Locate the cell with the specified text and output its [X, Y] center coordinate. 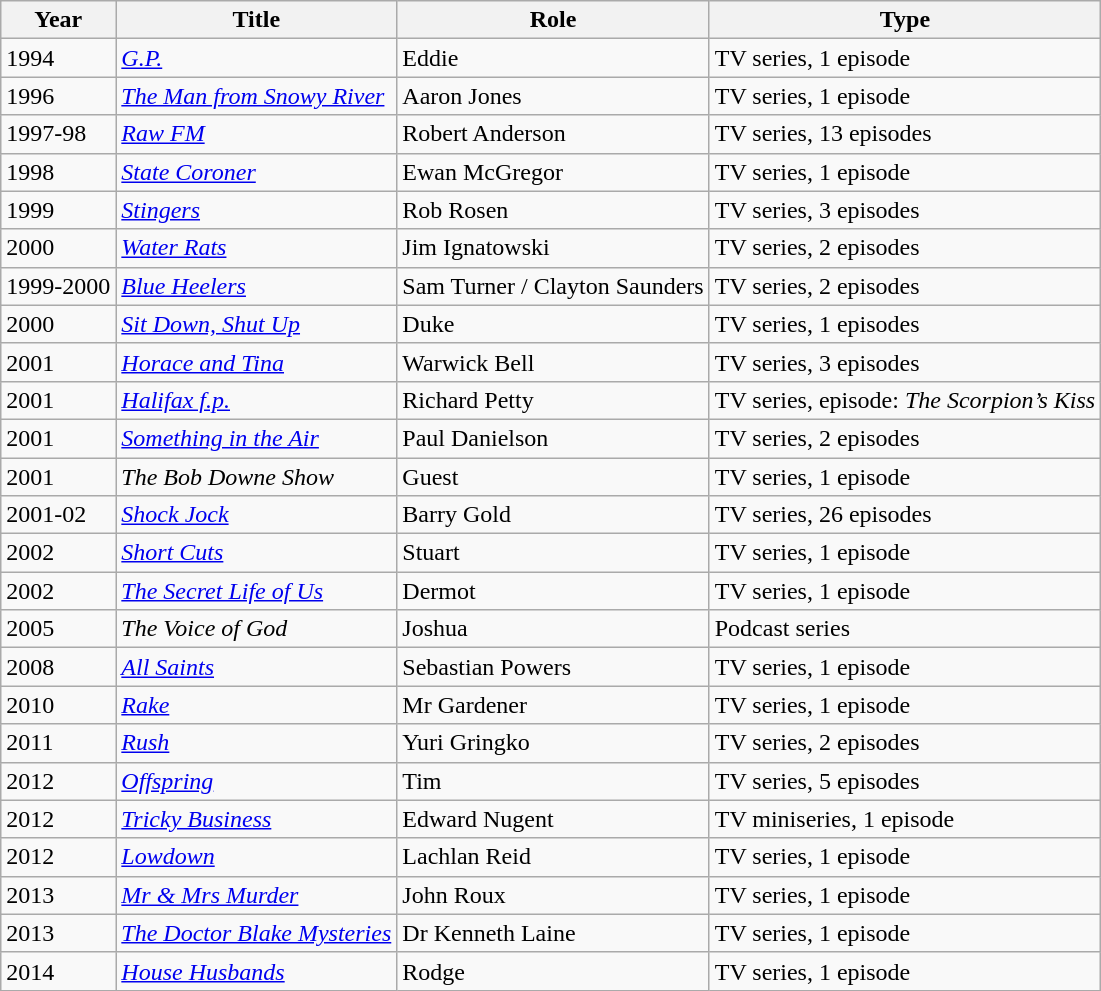
Joshua [553, 629]
Podcast series [905, 629]
Paul Danielson [553, 438]
Role [553, 20]
The Voice of God [256, 629]
Blue Heelers [256, 286]
Aaron Jones [553, 96]
Robert Anderson [553, 134]
Stuart [553, 553]
1996 [58, 96]
2005 [58, 629]
State Coroner [256, 172]
Edward Nugent [553, 819]
Eddie [553, 58]
Horace and Tina [256, 362]
Jim Ignatowski [553, 248]
Title [256, 20]
The Bob Downe Show [256, 477]
The Doctor Blake Mysteries [256, 933]
Rake [256, 705]
Year [58, 20]
Richard Petty [553, 400]
Yuri Gringko [553, 743]
Offspring [256, 781]
2008 [58, 667]
Water Rats [256, 248]
2010 [58, 705]
Dermot [553, 591]
Tricky Business [256, 819]
TV series, 1 episodes [905, 324]
TV series, 5 episodes [905, 781]
John Roux [553, 895]
1999-2000 [58, 286]
Tim [553, 781]
Rush [256, 743]
Sit Down, Shut Up [256, 324]
Mr Gardener [553, 705]
Duke [553, 324]
TV series, 13 episodes [905, 134]
Lachlan Reid [553, 857]
Rob Rosen [553, 210]
2001-02 [58, 515]
Warwick Bell [553, 362]
Sam Turner / Clayton Saunders [553, 286]
1997-98 [58, 134]
1999 [58, 210]
Something in the Air [256, 438]
Halifax f.p. [256, 400]
2014 [58, 971]
Rodge [553, 971]
Ewan McGregor [553, 172]
Mr & Mrs Murder [256, 895]
All Saints [256, 667]
House Husbands [256, 971]
Stingers [256, 210]
2011 [58, 743]
TV series, 26 episodes [905, 515]
Dr Kenneth Laine [553, 933]
1998 [58, 172]
TV series, episode: The Scorpion’s Kiss [905, 400]
TV miniseries, 1 episode [905, 819]
1994 [58, 58]
Shock Jock [256, 515]
G.P. [256, 58]
Lowdown [256, 857]
Short Cuts [256, 553]
Raw FM [256, 134]
Sebastian Powers [553, 667]
Type [905, 20]
Guest [553, 477]
Barry Gold [553, 515]
The Man from Snowy River [256, 96]
The Secret Life of Us [256, 591]
